Pinpoint the cell where the given text exists, returning its [X, Y] midpoint coordinate. 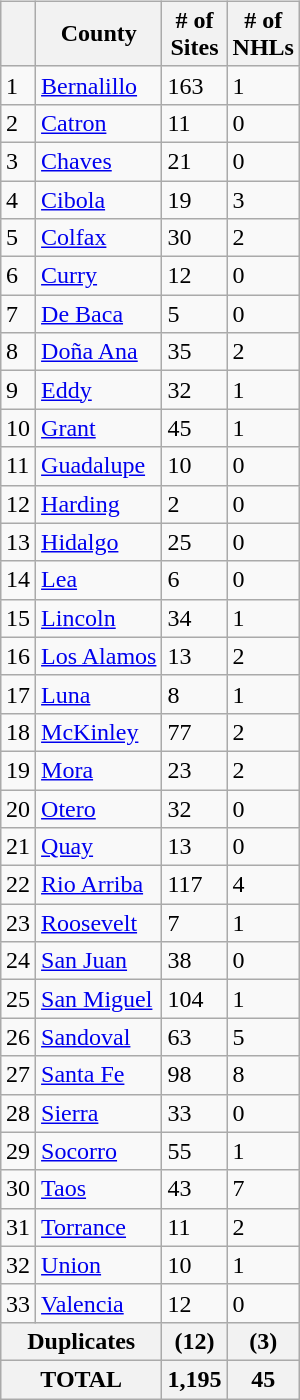
Hidalgo [99, 542]
63 [194, 1037]
Catron [99, 123]
117 [194, 885]
Curry [99, 276]
29 [18, 1151]
55 [194, 1151]
38 [194, 961]
Bernalillo [99, 85]
24 [18, 961]
Santa Fe [99, 1075]
Union [99, 1265]
15 [18, 618]
Taos [99, 1189]
Lea [99, 580]
Grant [99, 428]
Eddy [99, 390]
Valencia [99, 1303]
Chaves [99, 161]
(3) [263, 1341]
26 [18, 1037]
San Miguel [99, 999]
Roosevelt [99, 923]
De Baca [99, 314]
(12) [194, 1341]
Rio Arriba [99, 885]
14 [18, 580]
Harding [99, 504]
77 [194, 732]
22 [18, 885]
43 [194, 1189]
McKinley [99, 732]
Doña Ana [99, 352]
Otero [99, 809]
Torrance [99, 1227]
28 [18, 1113]
34 [194, 618]
Lincoln [99, 618]
163 [194, 85]
1,195 [194, 1379]
Socorro [99, 1151]
Duplicates [80, 1341]
98 [194, 1075]
Los Alamos [99, 656]
Luna [99, 694]
Cibola [99, 199]
27 [18, 1075]
San Juan [99, 961]
Mora [99, 770]
9 [18, 390]
104 [194, 999]
Sandoval [99, 1037]
17 [18, 694]
18 [18, 732]
# ofSites [194, 34]
35 [194, 352]
Guadalupe [99, 466]
16 [18, 656]
20 [18, 809]
County [99, 34]
TOTAL [80, 1379]
Quay [99, 847]
Colfax [99, 238]
# ofNHLs [263, 34]
Sierra [99, 1113]
31 [18, 1227]
